Pinpoint the cell where the given text exists, returning its (X, Y) midpoint coordinate. 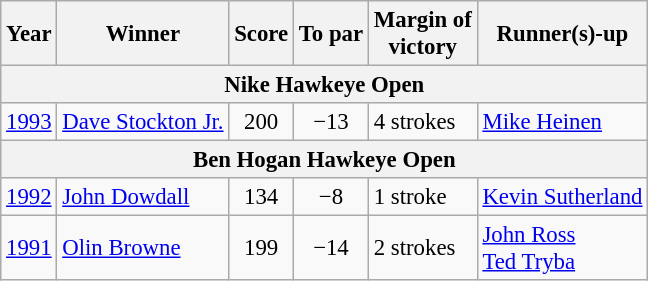
1992 (29, 197)
4 strokes (422, 122)
Kevin Sutherland (562, 197)
John Ross Ted Tryba (562, 248)
Margin ofvictory (422, 34)
Ben Hogan Hawkeye Open (324, 160)
1991 (29, 248)
134 (262, 197)
−14 (330, 248)
Runner(s)-up (562, 34)
−13 (330, 122)
1993 (29, 122)
200 (262, 122)
Score (262, 34)
Olin Browne (143, 248)
Nike Hawkeye Open (324, 85)
To par (330, 34)
Year (29, 34)
John Dowdall (143, 197)
Dave Stockton Jr. (143, 122)
Mike Heinen (562, 122)
Winner (143, 34)
1 stroke (422, 197)
199 (262, 248)
2 strokes (422, 248)
−8 (330, 197)
